For the text-containing cell, return its midpoint in [x, y] coordinate format. 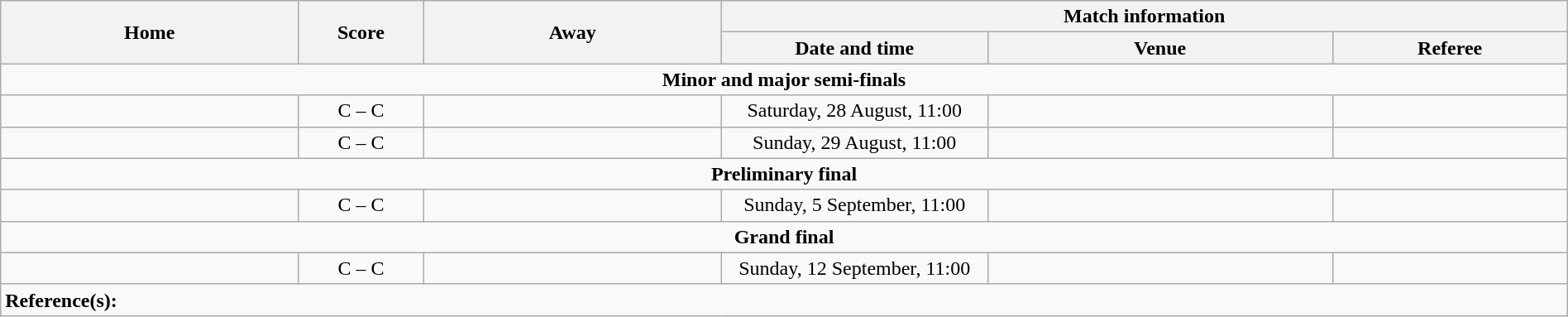
Reference(s): [784, 300]
Referee [1450, 48]
Date and time [854, 48]
Sunday, 5 September, 11:00 [854, 205]
Grand final [784, 237]
Sunday, 29 August, 11:00 [854, 142]
Home [150, 32]
Minor and major semi-finals [784, 79]
Saturday, 28 August, 11:00 [854, 111]
Score [361, 32]
Away [572, 32]
Match information [1145, 17]
Sunday, 12 September, 11:00 [854, 268]
Preliminary final [784, 174]
Venue [1159, 48]
